Output the (X, Y) coordinate of the center of the cell containing the given text.  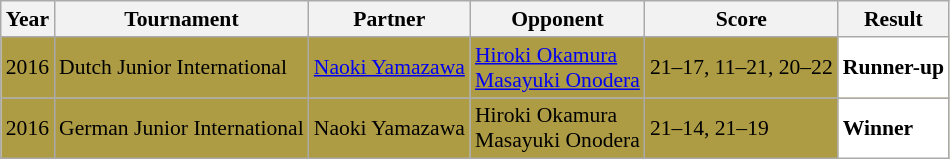
Result (894, 19)
Tournament (182, 19)
21–17, 11–21, 20–22 (742, 68)
Opponent (558, 19)
Partner (390, 19)
Winner (894, 128)
21–14, 21–19 (742, 128)
Runner-up (894, 68)
German Junior International (182, 128)
Year (28, 19)
Dutch Junior International (182, 68)
Score (742, 19)
